From the cell containing the given text, extract its center point as (X, Y) coordinate. 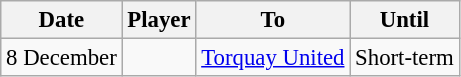
Date (62, 20)
8 December (62, 58)
To (273, 20)
Torquay United (273, 58)
Until (404, 20)
Player (159, 20)
Short-term (404, 58)
